Extract the [X, Y] coordinate from the center of the cell holding the provided text.  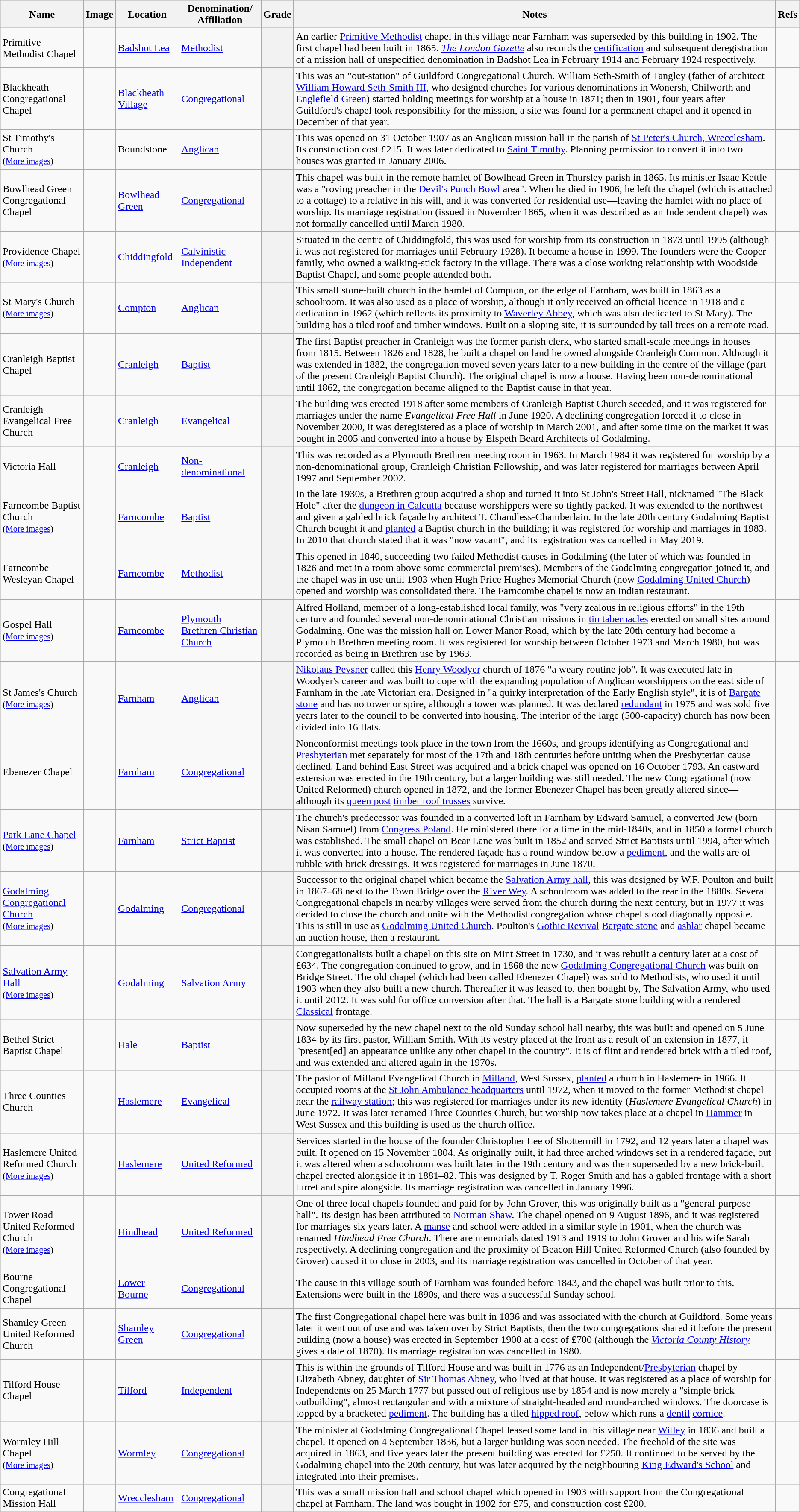
Providence Chapel(More images) [42, 257]
Salvation Army Hall(More images) [42, 982]
Salvation Army [220, 982]
Notes [535, 15]
Three Counties Church [42, 1102]
Bethel Strict Baptist Chapel [42, 1045]
Calvinistic Independent [220, 257]
Shamley Green [147, 1333]
Tilford [147, 1390]
Strict Baptist [220, 841]
Denomination/Affiliation [220, 15]
Image [99, 15]
Ebenezer Chapel [42, 772]
Location [147, 15]
Wormley Hill Chapel(More images) [42, 1453]
Godalming Congregational Church(More images) [42, 909]
Cranleigh Evangelical Free Church [42, 421]
Independent [220, 1390]
Congregational Mission Hall [42, 1497]
Wormley [147, 1453]
Blackheath Village [147, 99]
Tower Road United Reformed Church(More images) [42, 1232]
Compton [147, 308]
Boundstone [147, 149]
Hale [147, 1045]
Farncombe Baptist Church(More images) [42, 517]
Grade [277, 15]
Farncombe Wesleyan Chapel [42, 573]
Hindhead [147, 1232]
Haslemere United Reformed Church(More images) [42, 1164]
Bowlhead Green Congregational Chapel [42, 200]
Name [42, 15]
Chiddingfold [147, 257]
Park Lane Chapel(More images) [42, 841]
Victoria Hall [42, 466]
Primitive Methodist Chapel [42, 48]
Blackheath Congregational Chapel [42, 99]
Cranleigh Baptist Chapel [42, 364]
Gospel Hall(More images) [42, 630]
Badshot Lea [147, 48]
St James's Church(More images) [42, 699]
Non-denominational [220, 466]
Wrecclesham [147, 1497]
St Mary's Church(More images) [42, 308]
Bourne Congregational Chapel [42, 1289]
Refs [788, 15]
Lower Bourne [147, 1289]
Tilford House Chapel [42, 1390]
St Timothy's Church(More images) [42, 149]
Shamley Green United Reformed Church [42, 1333]
Plymouth Brethren Christian Church [220, 630]
Bowlhead Green [147, 200]
